Detect which cell encompasses the target text, then output its (X, Y) center coordinate. 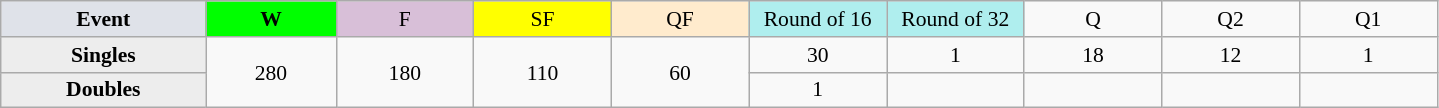
30 (818, 55)
Q (1093, 19)
12 (1231, 55)
Event (104, 19)
60 (680, 72)
Q1 (1368, 19)
Doubles (104, 90)
F (405, 19)
QF (680, 19)
180 (405, 72)
Round of 16 (818, 19)
110 (543, 72)
SF (543, 19)
280 (271, 72)
Round of 32 (955, 19)
Q2 (1231, 19)
Singles (104, 55)
18 (1093, 55)
W (271, 19)
